Pinpoint the cell where the given text exists, returning its (x, y) midpoint coordinate. 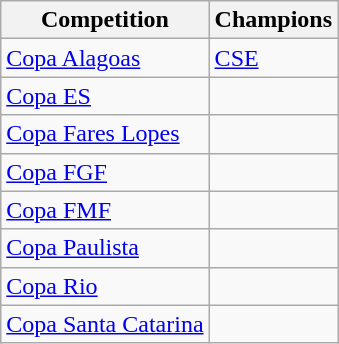
Copa ES (105, 96)
Copa Alagoas (105, 58)
Copa FMF (105, 210)
Copa Paulista (105, 248)
CSE (273, 58)
Copa FGF (105, 172)
Copa Fares Lopes (105, 134)
Champions (273, 20)
Competition (105, 20)
Copa Rio (105, 286)
Copa Santa Catarina (105, 324)
